From the cell containing the given text, extract its center point as (x, y) coordinate. 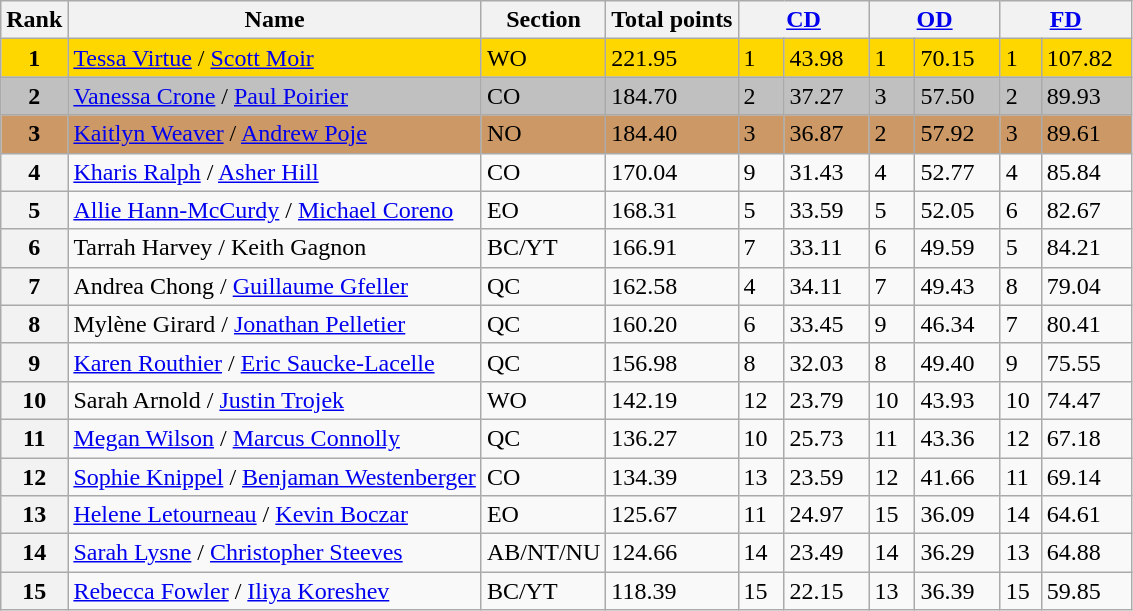
49.40 (958, 362)
57.92 (958, 134)
69.14 (1086, 477)
Megan Wilson / Marcus Connolly (275, 438)
Section (543, 20)
67.18 (1086, 438)
74.47 (1086, 400)
23.79 (826, 400)
36.09 (958, 515)
80.41 (1086, 324)
156.98 (672, 362)
24.97 (826, 515)
107.82 (1086, 58)
31.43 (826, 172)
162.58 (672, 286)
36.87 (826, 134)
Total points (672, 20)
Rebecca Fowler / Iliya Koreshev (275, 591)
Karen Routhier / Eric Saucke-Lacelle (275, 362)
33.59 (826, 210)
142.19 (672, 400)
64.88 (1086, 553)
Sophie Knippel / Benjaman Westenberger (275, 477)
75.55 (1086, 362)
89.61 (1086, 134)
184.70 (672, 96)
41.66 (958, 477)
82.67 (1086, 210)
64.61 (1086, 515)
85.84 (1086, 172)
125.67 (672, 515)
170.04 (672, 172)
Andrea Chong / Guillaume Gfeller (275, 286)
84.21 (1086, 248)
89.93 (1086, 96)
184.40 (672, 134)
118.39 (672, 591)
34.11 (826, 286)
36.39 (958, 591)
168.31 (672, 210)
59.85 (1086, 591)
Sarah Arnold / Justin Trojek (275, 400)
NO (543, 134)
57.50 (958, 96)
49.43 (958, 286)
32.03 (826, 362)
Kaitlyn Weaver / Andrew Poje (275, 134)
Tessa Virtue / Scott Moir (275, 58)
FD (1066, 20)
43.98 (826, 58)
Rank (34, 20)
CD (804, 20)
33.45 (826, 324)
Vanessa Crone / Paul Poirier (275, 96)
Kharis Ralph / Asher Hill (275, 172)
52.77 (958, 172)
22.15 (826, 591)
43.36 (958, 438)
46.34 (958, 324)
Allie Hann-McCurdy / Michael Coreno (275, 210)
25.73 (826, 438)
70.15 (958, 58)
221.95 (672, 58)
Name (275, 20)
52.05 (958, 210)
Tarrah Harvey / Keith Gagnon (275, 248)
AB/NT/NU (543, 553)
79.04 (1086, 286)
36.29 (958, 553)
23.49 (826, 553)
43.93 (958, 400)
49.59 (958, 248)
Sarah Lysne / Christopher Steeves (275, 553)
124.66 (672, 553)
134.39 (672, 477)
166.91 (672, 248)
37.27 (826, 96)
Helene Letourneau / Kevin Boczar (275, 515)
Mylène Girard / Jonathan Pelletier (275, 324)
23.59 (826, 477)
136.27 (672, 438)
33.11 (826, 248)
160.20 (672, 324)
OD (934, 20)
